Find where the given text appears and provide that cell's center as [x, y] coordinate. 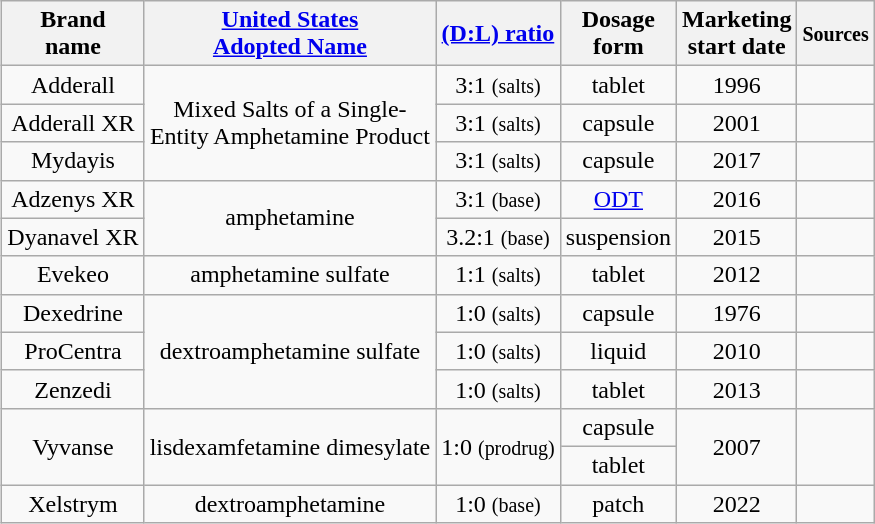
liquid [618, 351]
1976 [737, 313]
United StatesAdopted Name [290, 34]
Dyanavel XR [73, 237]
(D:L) ratio [498, 34]
2015 [737, 237]
Sources [836, 34]
ODT [618, 199]
3:1 (base) [498, 199]
Evekeo [73, 275]
Adderall XR [73, 123]
3.2:1 (base) [498, 237]
amphetamine sulfate [290, 275]
Vyvanse [73, 446]
Adzenys XR [73, 199]
1:0 (base) [498, 503]
lisdexamfetamine dimesylate [290, 446]
Zenzedi [73, 389]
Brandname [73, 34]
2022 [737, 503]
dextroamphetamine [290, 503]
2012 [737, 275]
Mydayis [73, 161]
patch [618, 503]
dextroamphetamine sulfate [290, 351]
2001 [737, 123]
Xelstrym [73, 503]
1:0 (prodrug) [498, 446]
Dexedrine [73, 313]
Adderall [73, 85]
Dosageform [618, 34]
suspension [618, 237]
Mixed Salts of a Single-Entity Amphetamine Product [290, 123]
Marketingstart date [737, 34]
2010 [737, 351]
2007 [737, 446]
2017 [737, 161]
2013 [737, 389]
ProCentra [73, 351]
2016 [737, 199]
1996 [737, 85]
1:1 (salts) [498, 275]
amphetamine [290, 218]
